Capture the cell that displays the provided text and extract its [x, y] central coordinate. 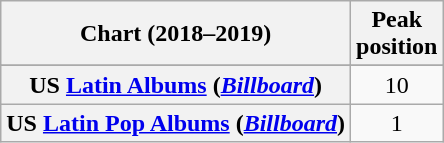
US Latin Albums (Billboard) [176, 85]
US Latin Pop Albums (Billboard) [176, 123]
Peakposition [397, 34]
1 [397, 123]
10 [397, 85]
Chart (2018–2019) [176, 34]
